Determine the [x, y] coordinate at the center of the cell enclosing the given text.  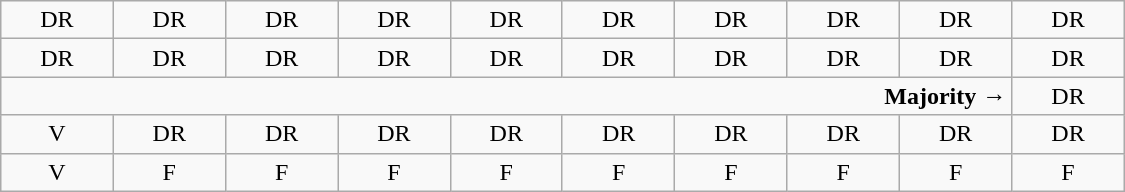
Majority → [506, 96]
